Return the (X, Y) coordinate for the center point of the cell that contains the specified text.  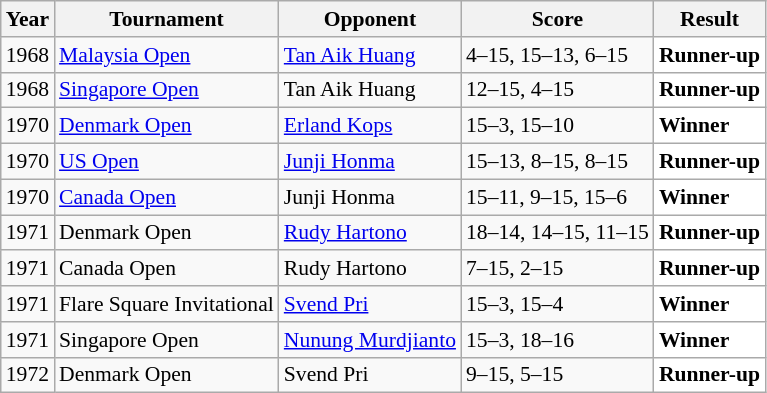
12–15, 4–15 (558, 90)
7–15, 2–15 (558, 269)
Erland Kops (370, 126)
15–3, 15–4 (558, 304)
Malaysia Open (166, 55)
15–3, 18–16 (558, 340)
18–14, 14–15, 11–15 (558, 233)
15–13, 8–15, 8–15 (558, 162)
Result (710, 19)
15–11, 9–15, 15–6 (558, 197)
4–15, 15–13, 6–15 (558, 55)
Nunung Murdjianto (370, 340)
9–15, 5–15 (558, 375)
Flare Square Invitational (166, 304)
15–3, 15–10 (558, 126)
1972 (28, 375)
US Open (166, 162)
Tournament (166, 19)
Year (28, 19)
Opponent (370, 19)
Score (558, 19)
